Extract the [x, y] coordinate from the center of the cell holding the provided text.  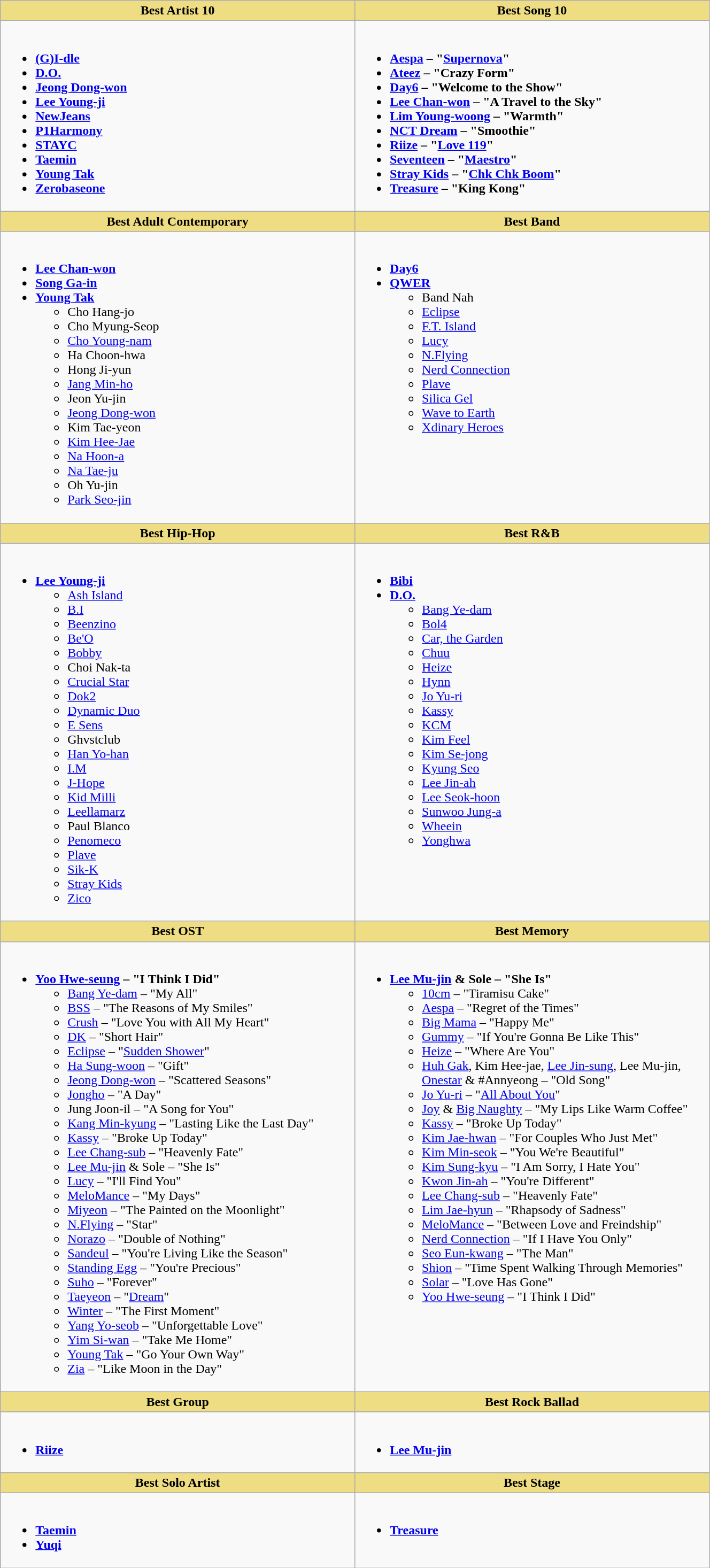
Best Artist 10 [177, 11]
Best Band [532, 221]
Best Solo Artist [177, 1482]
Day6QWERBand NahEclipseF.T. IslandLucyN.FlyingNerd ConnectionPlaveSilica GelWave to EarthXdinary Heroes [532, 377]
Best OST [177, 931]
BibiD.O.Bang Ye-damBol4Car, the GardenChuuHeizeHynnJo Yu-riKassyKCMKim FeelKim Se-jongKyung SeoLee Jin-ahLee Seok-hoonSunwoo Jung-aWheeinYonghwa [532, 732]
Lee Mu-jin [532, 1442]
(G)I-dleD.O.Jeong Dong-wonLee Young-jiNewJeansP1HarmonySTAYCTaeminYoung TakZerobaseone [177, 116]
Treasure [532, 1530]
Best Rock Ballad [532, 1402]
Riize [177, 1442]
Best Hip-Hop [177, 533]
Best Group [177, 1402]
TaeminYuqi [177, 1530]
Best Stage [532, 1482]
Best Memory [532, 931]
Best Song 10 [532, 11]
Best Adult Contemporary [177, 221]
Best R&B [532, 533]
